Extract the [x, y] coordinate from the center of the cell holding the provided text.  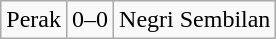
0–0 [90, 20]
Negri Sembilan [195, 20]
Perak [34, 20]
